Locate the cell with the specified text and output its [X, Y] center coordinate. 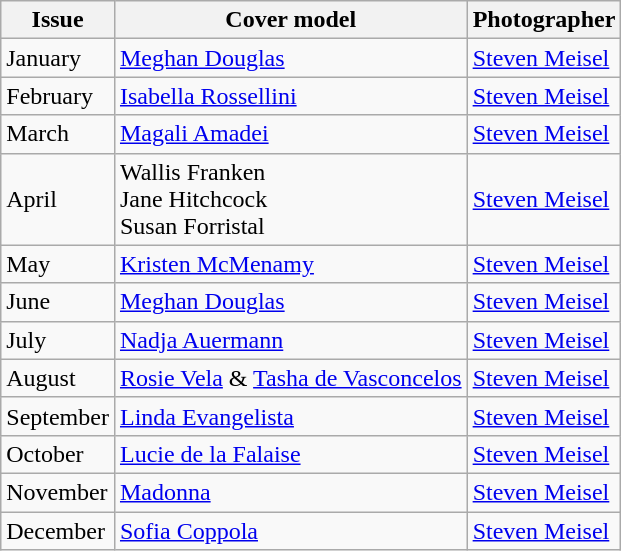
February [58, 96]
Nadja Auermann [290, 340]
November [58, 492]
Photographer [544, 20]
March [58, 134]
April [58, 199]
Issue [58, 20]
Sofia Coppola [290, 531]
July [58, 340]
Rosie Vela & Tasha de Vasconcelos [290, 378]
January [58, 58]
Cover model [290, 20]
Wallis FrankenJane HitchcockSusan Forristal [290, 199]
Isabella Rossellini [290, 96]
December [58, 531]
Magali Amadei [290, 134]
Madonna [290, 492]
Linda Evangelista [290, 416]
September [58, 416]
Kristen McMenamy [290, 264]
June [58, 302]
Lucie de la Falaise [290, 454]
August [58, 378]
October [58, 454]
May [58, 264]
